Search for the cell housing the specified text and yield its [X, Y] center coordinate. 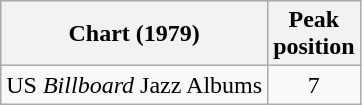
7 [314, 85]
Chart (1979) [134, 34]
Peakposition [314, 34]
US Billboard Jazz Albums [134, 85]
